For the text-containing cell, return its midpoint in (x, y) coordinate format. 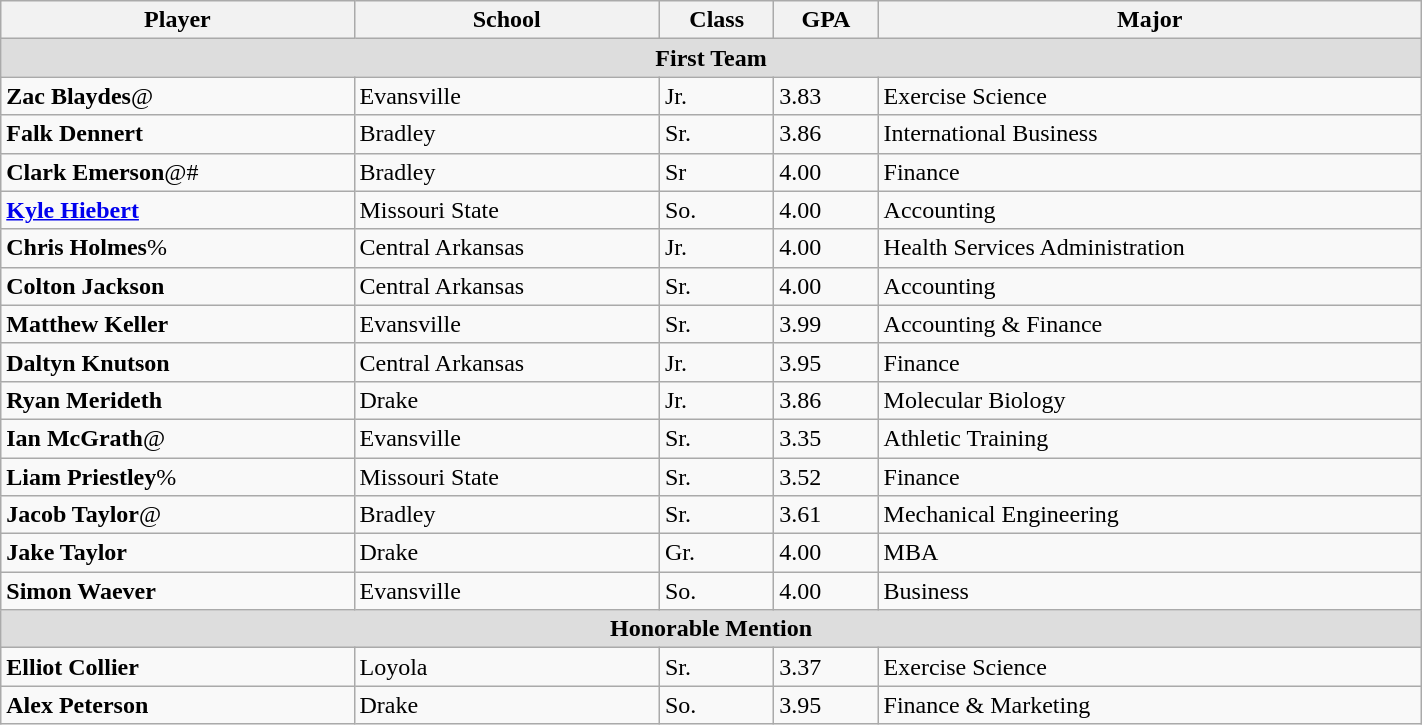
Simon Waever (178, 591)
Gr. (716, 553)
Liam Priestley% (178, 477)
School (506, 20)
Jacob Taylor@ (178, 515)
Kyle Hiebert (178, 210)
First Team (711, 58)
Jake Taylor (178, 553)
Mechanical Engineering (1150, 515)
Loyola (506, 667)
Honorable Mention (711, 629)
Health Services Administration (1150, 248)
Class (716, 20)
Business (1150, 591)
Molecular Biology (1150, 400)
3.61 (826, 515)
Falk Dennert (178, 134)
3.83 (826, 96)
Accounting & Finance (1150, 324)
Clark Emerson@# (178, 172)
Zac Blaydes@ (178, 96)
3.52 (826, 477)
Matthew Keller (178, 324)
Alex Peterson (178, 705)
Ryan Merideth (178, 400)
Elliot Collier (178, 667)
Colton Jackson (178, 286)
Sr (716, 172)
MBA (1150, 553)
International Business (1150, 134)
Player (178, 20)
Chris Holmes% (178, 248)
GPA (826, 20)
Ian McGrath@ (178, 438)
Athletic Training (1150, 438)
Daltyn Knutson (178, 362)
3.35 (826, 438)
3.99 (826, 324)
Finance & Marketing (1150, 705)
Major (1150, 20)
3.37 (826, 667)
